Provide the (x, y) coordinate of the cell's center where the given text is located.  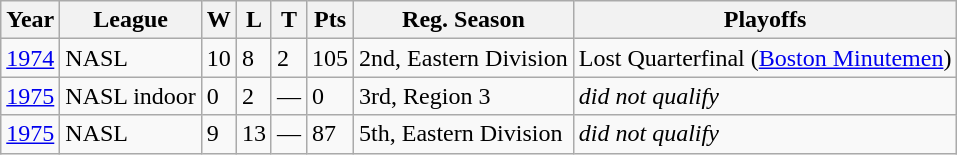
L (254, 20)
87 (330, 134)
League (131, 20)
Reg. Season (464, 20)
5th, Eastern Division (464, 134)
T (288, 20)
Pts (330, 20)
Year (30, 20)
3rd, Region 3 (464, 96)
105 (330, 58)
13 (254, 134)
1974 (30, 58)
Playoffs (765, 20)
8 (254, 58)
2nd, Eastern Division (464, 58)
Lost Quarterfinal (Boston Minutemen) (765, 58)
W (218, 20)
NASL indoor (131, 96)
10 (218, 58)
9 (218, 134)
